Find where the given text appears and provide that cell's center as [x, y] coordinate. 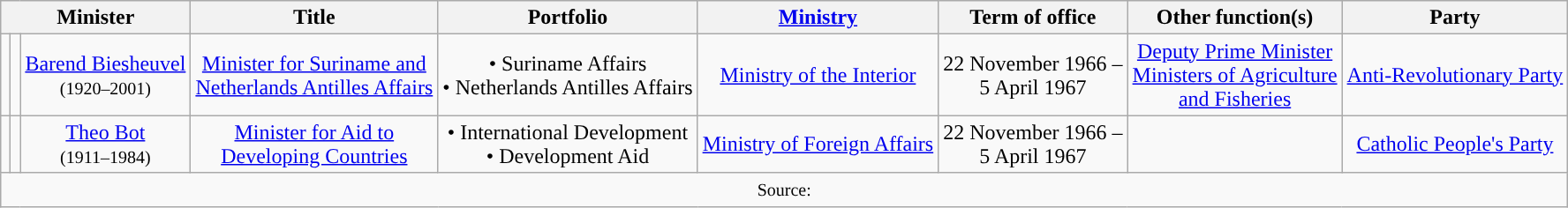
Ministry of the Interior [818, 75]
• Suriname Affairs • Netherlands Antilles Affairs [568, 75]
Title [314, 18]
Ministry of Foreign Affairs [818, 145]
Minister [95, 18]
Portfolio [568, 18]
Minister for Aid to Developing Countries [314, 145]
• International Development • Development Aid [568, 145]
Other function(s) [1234, 18]
Party [1455, 18]
Anti-Revolutionary Party [1455, 75]
Term of office [1033, 18]
Catholic People's Party [1455, 145]
Barend Biesheuvel (1920–2001) [106, 75]
Deputy Prime Minister Ministers of Agriculture and Fisheries [1234, 75]
Source: [784, 189]
Ministry [818, 18]
Minister for Suriname and Netherlands Antilles Affairs [314, 75]
Theo Bot (1911–1984) [106, 145]
